Output the (x, y) coordinate of the center of the cell containing the given text.  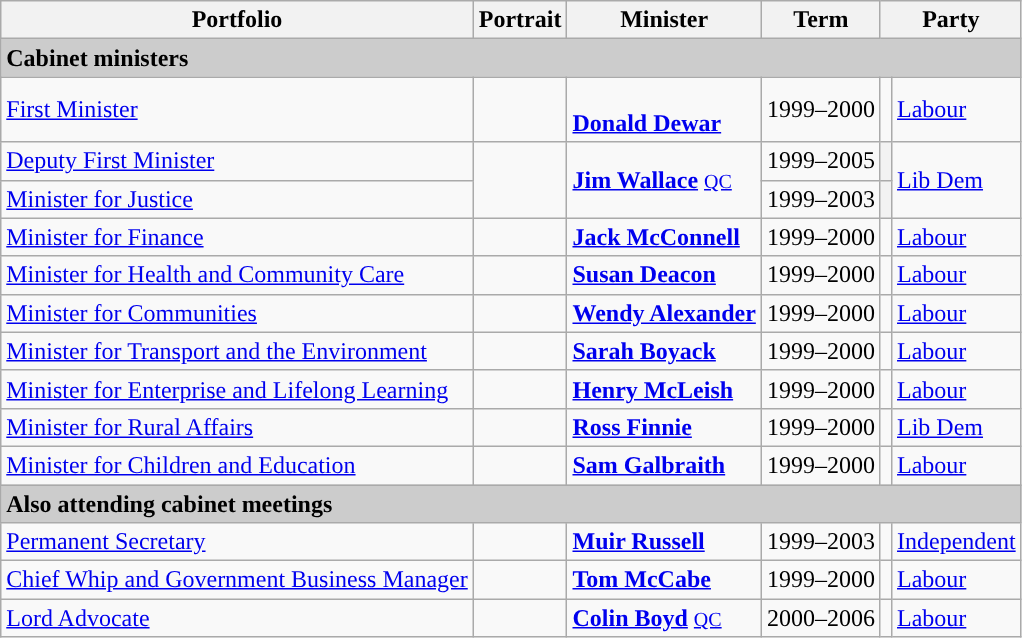
Susan Deacon (664, 275)
Sam Galbraith (664, 465)
Wendy Alexander (664, 313)
Term (820, 20)
Chief Whip and Government Business Manager (238, 580)
Minister for Health and Community Care (238, 275)
Permanent Secretary (238, 542)
Lord Advocate (238, 618)
Minister for Transport and the Environment (238, 351)
Minister for Justice (238, 199)
Minister (664, 20)
Cabinet ministers (511, 58)
Ross Finnie (664, 427)
Minister for Communities (238, 313)
Jack McConnell (664, 237)
Minister for Rural Affairs (238, 427)
1999–2005 (820, 161)
2000–2006 (820, 618)
Jim Wallace QC (664, 180)
Muir Russell (664, 542)
Donald Dewar (664, 110)
Colin Boyd QC (664, 618)
Portfolio (238, 20)
Minister for Children and Education (238, 465)
Sarah Boyack (664, 351)
Independent (956, 542)
Party (950, 20)
Minister for Finance (238, 237)
Deputy First Minister (238, 161)
Minister for Enterprise and Lifelong Learning (238, 389)
First Minister (238, 110)
Portrait (520, 20)
Also attending cabinet meetings (511, 503)
Tom McCabe (664, 580)
Henry McLeish (664, 389)
